Return [X, Y] of the center of cell containing provided text 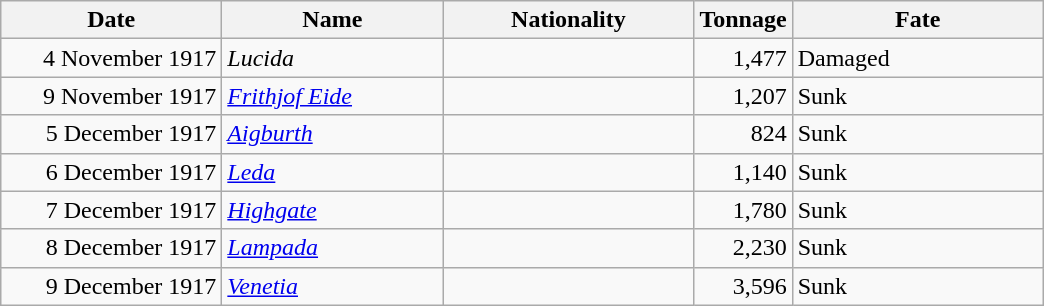
Lampada [332, 248]
Aigburth [332, 134]
2,230 [743, 248]
8 December 1917 [112, 248]
9 December 1917 [112, 286]
Date [112, 20]
6 December 1917 [112, 172]
824 [743, 134]
4 November 1917 [112, 58]
Name [332, 20]
Venetia [332, 286]
9 November 1917 [112, 96]
Nationality [568, 20]
5 December 1917 [112, 134]
1,140 [743, 172]
Damaged [918, 58]
3,596 [743, 286]
Tonnage [743, 20]
Highgate [332, 210]
Lucida [332, 58]
Frithjof Eide [332, 96]
1,780 [743, 210]
Leda [332, 172]
Fate [918, 20]
1,477 [743, 58]
1,207 [743, 96]
7 December 1917 [112, 210]
